Search for the cell housing the specified text and yield its (x, y) center coordinate. 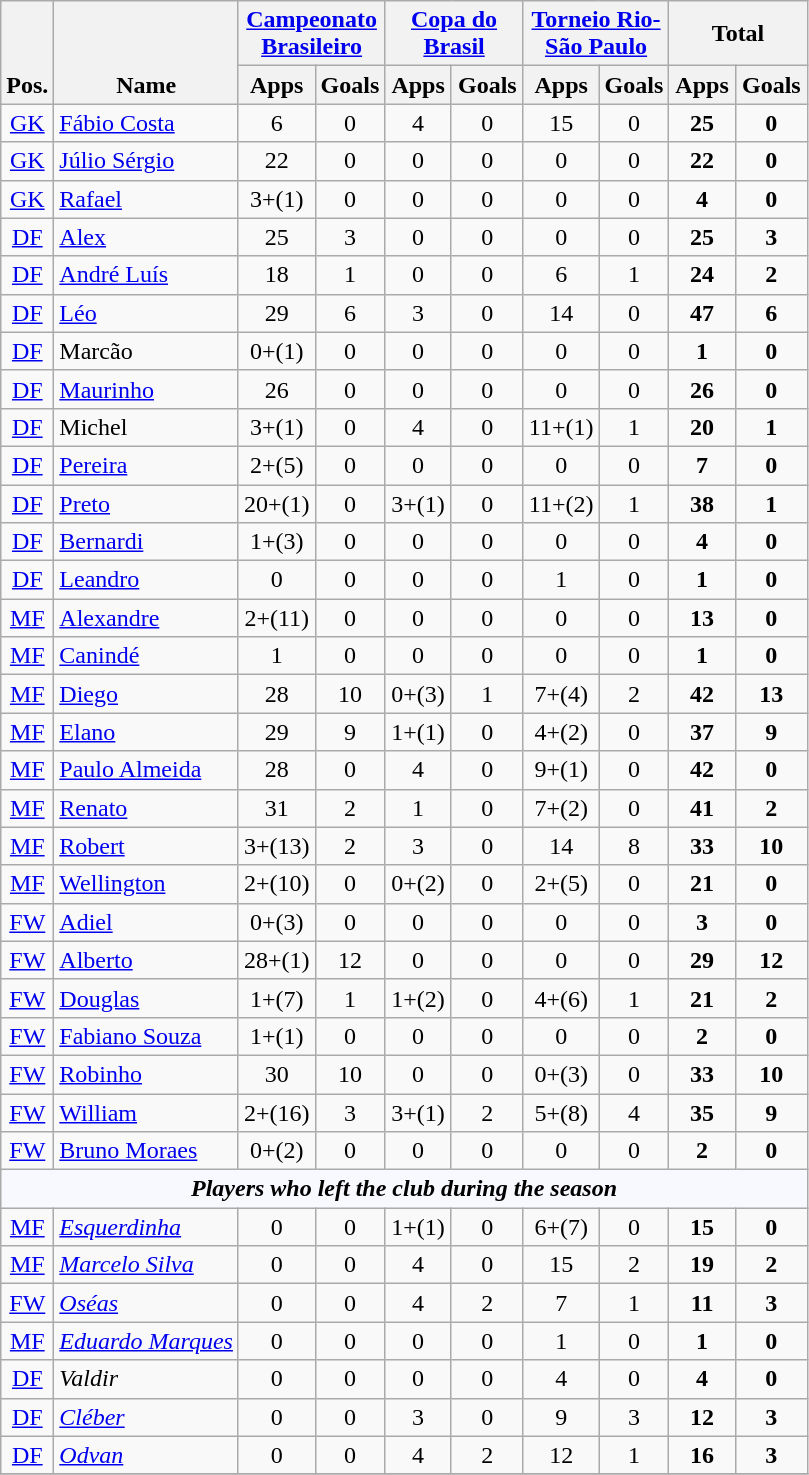
Name (146, 52)
6+(7) (561, 1227)
4+(2) (561, 732)
47 (702, 313)
Alex (146, 237)
19 (702, 1265)
Leandro (146, 580)
Odvan (146, 1455)
20+(1) (276, 503)
Maurinho (146, 389)
Michel (146, 427)
Paulo Almeida (146, 770)
28+(1) (276, 960)
Bernardi (146, 542)
Valdir (146, 1379)
0+(1) (276, 351)
18 (276, 275)
Canindé (146, 656)
1+(7) (276, 998)
Oséas (146, 1303)
Marcelo Silva (146, 1265)
Esquerdinha (146, 1227)
30 (276, 1074)
Wellington (146, 884)
Preto (146, 503)
7+(2) (561, 808)
Copa do Brasil (454, 34)
Robert (146, 846)
11+(2) (561, 503)
Cléber (146, 1417)
Bruno Moraes (146, 1151)
35 (702, 1113)
Pos. (28, 52)
2+(11) (276, 618)
Alberto (146, 960)
Douglas (146, 998)
4+(6) (561, 998)
37 (702, 732)
7+(4) (561, 694)
8 (634, 846)
Total (738, 34)
Léo (146, 313)
5+(8) (561, 1113)
Pereira (146, 465)
Torneio Rio-São Paulo (596, 34)
3+(13) (276, 846)
1+(2) (418, 998)
41 (702, 808)
Elano (146, 732)
Diego (146, 694)
24 (702, 275)
Eduardo Marques (146, 1341)
William (146, 1113)
11+(1) (561, 427)
2+(10) (276, 884)
11 (702, 1303)
Marcão (146, 351)
Fabiano Souza (146, 1036)
9+(1) (561, 770)
20 (702, 427)
1+(3) (276, 542)
Renato (146, 808)
Júlio Sérgio (146, 161)
Campeonato Brasileiro (311, 34)
2+(16) (276, 1113)
31 (276, 808)
Players who left the club during the season (404, 1189)
Fábio Costa (146, 123)
Robinho (146, 1074)
38 (702, 503)
André Luís (146, 275)
16 (702, 1455)
Adiel (146, 922)
Alexandre (146, 618)
Rafael (146, 199)
